Detect which cell encompasses the target text, then output its [X, Y] center coordinate. 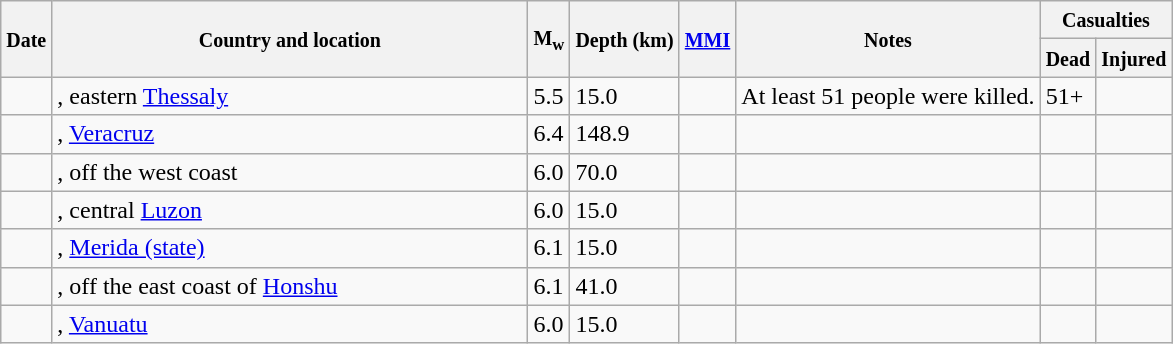
Depth (km) [624, 39]
Notes [888, 39]
5.5 [549, 96]
, Merida (state) [290, 248]
, Veracruz [290, 134]
Casualties [1106, 20]
Mw [549, 39]
70.0 [624, 172]
Injured [1134, 58]
41.0 [624, 286]
, central Luzon [290, 210]
148.9 [624, 134]
MMI [708, 39]
, eastern Thessaly [290, 96]
, off the east coast of Honshu [290, 286]
, off the west coast [290, 172]
At least 51 people were killed. [888, 96]
Dead [1068, 58]
, Vanuatu [290, 324]
Country and location [290, 39]
6.4 [549, 134]
51+ [1068, 96]
Date [26, 39]
